Capture the cell that displays the provided text and extract its [X, Y] central coordinate. 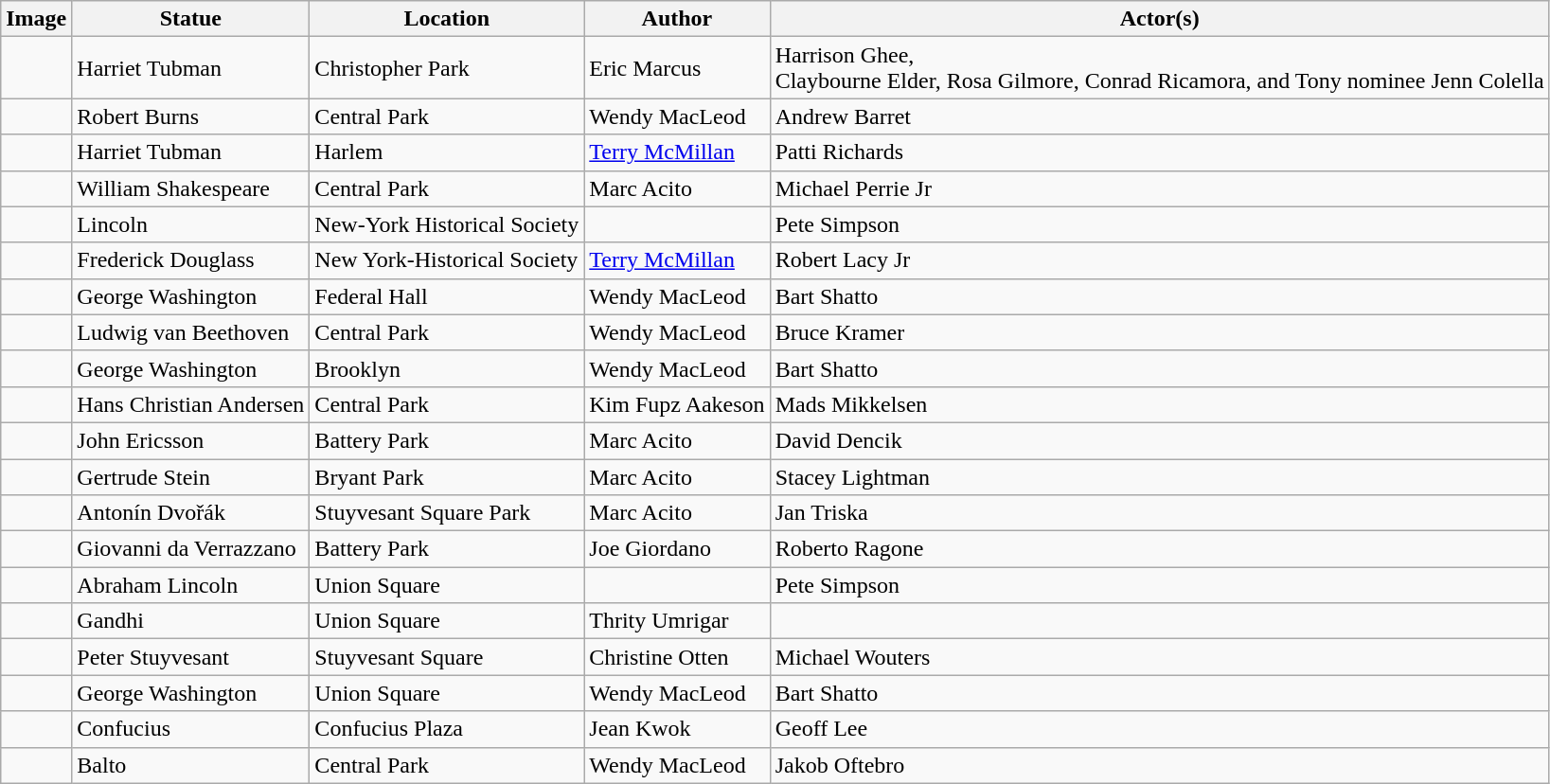
David Dencik [1159, 440]
Roberto Ragone [1159, 549]
Joe Giordano [677, 549]
Robert Lacy Jr [1159, 260]
Kim Fupz Aakeson [677, 404]
Antonín Dvořák [191, 513]
Brooklyn [447, 368]
Confucius [191, 729]
Christopher Park [447, 68]
Jean Kwok [677, 729]
Lincoln [191, 224]
Actor(s) [1159, 19]
Peter Stuyvesant [191, 657]
Author [677, 19]
Christine Otten [677, 657]
Mads Mikkelsen [1159, 404]
Harlem [447, 152]
Harrison Ghee,Claybourne Elder, Rosa Gilmore, Conrad Ricamora, and Tony nominee Jenn Colella [1159, 68]
Hans Christian Andersen [191, 404]
Thrity Umrigar [677, 621]
Frederick Douglass [191, 260]
Jan Triska [1159, 513]
Patti Richards [1159, 152]
Abraham Lincoln [191, 585]
Geoff Lee [1159, 729]
Confucius Plaza [447, 729]
Location [447, 19]
Image [36, 19]
Bruce Kramer [1159, 332]
Michael Wouters [1159, 657]
Statue [191, 19]
Ludwig van Beethoven [191, 332]
Balto [191, 765]
Robert Burns [191, 116]
New-York Historical Society [447, 224]
New York-Historical Society [447, 260]
Stuyvesant Square [447, 657]
Jakob Oftebro [1159, 765]
Stacey Lightman [1159, 476]
Bryant Park [447, 476]
Federal Hall [447, 296]
Stuyvesant Square Park [447, 513]
Gandhi [191, 621]
William Shakespeare [191, 188]
John Ericsson [191, 440]
Gertrude Stein [191, 476]
Michael Perrie Jr [1159, 188]
Andrew Barret [1159, 116]
Giovanni da Verrazzano [191, 549]
Eric Marcus [677, 68]
